For the text-containing cell, return its midpoint in [x, y] coordinate format. 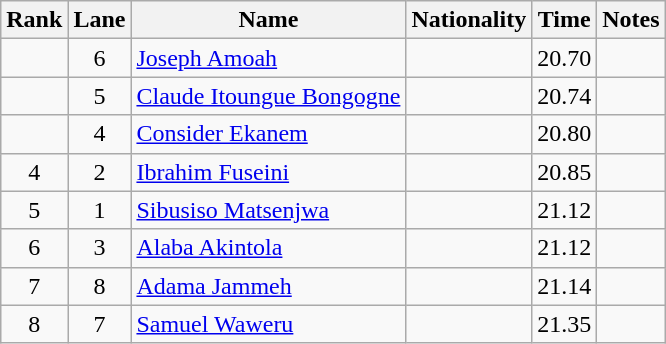
2 [100, 172]
Claude Itoungue Bongogne [268, 96]
Sibusiso Matsenjwa [268, 210]
Lane [100, 20]
Samuel Waweru [268, 324]
Consider Ekanem [268, 134]
21.14 [564, 286]
20.70 [564, 58]
Name [268, 20]
1 [100, 210]
Notes [631, 20]
20.74 [564, 96]
Nationality [469, 20]
21.35 [564, 324]
3 [100, 248]
20.85 [564, 172]
20.80 [564, 134]
Alaba Akintola [268, 248]
Time [564, 20]
Ibrahim Fuseini [268, 172]
Rank [34, 20]
Joseph Amoah [268, 58]
Adama Jammeh [268, 286]
